Extract the [X, Y] coordinate from the center of the cell holding the provided text.  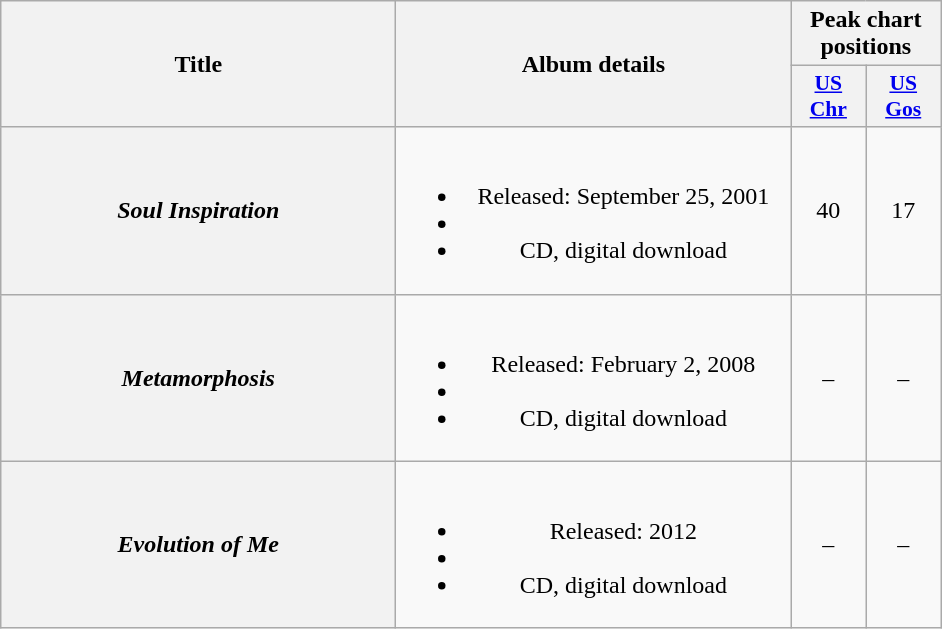
Released: February 2, 2008CD, digital download [594, 378]
Soul Inspiration [198, 210]
Peak chart positions [866, 34]
Album details [594, 64]
17 [904, 210]
USGos [904, 96]
Title [198, 64]
Released: September 25, 2001CD, digital download [594, 210]
Released: 2012CD, digital download [594, 544]
40 [828, 210]
Metamorphosis [198, 378]
Evolution of Me [198, 544]
USChr [828, 96]
